Detect which cell encompasses the target text, then output its [X, Y] center coordinate. 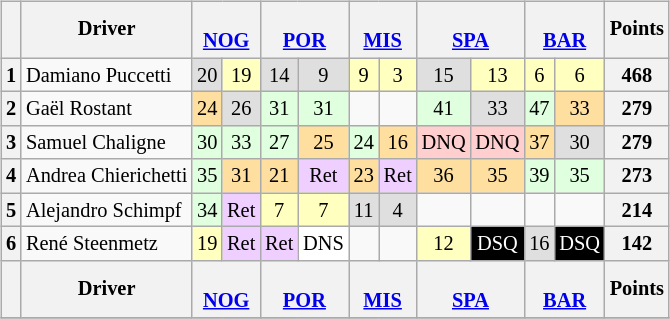
34 [207, 210]
37 [539, 143]
Gaël Rostant [106, 109]
Damiano Puccetti [106, 75]
Samuel Chaligne [106, 143]
5 [11, 210]
23 [364, 176]
Alejandro Schimpf [106, 210]
47 [539, 109]
142 [637, 244]
26 [241, 109]
René Steenmetz [106, 244]
39 [539, 176]
12 [444, 244]
25 [323, 143]
36 [444, 176]
13 [497, 75]
27 [279, 143]
214 [637, 210]
20 [207, 75]
468 [637, 75]
21 [279, 176]
15 [444, 75]
1 [11, 75]
DNS [323, 244]
14 [279, 75]
Andrea Chierichetti [106, 176]
41 [444, 109]
11 [364, 210]
2 [11, 109]
273 [637, 176]
